Determine the [x, y] coordinate at the center of the cell enclosing the given text.  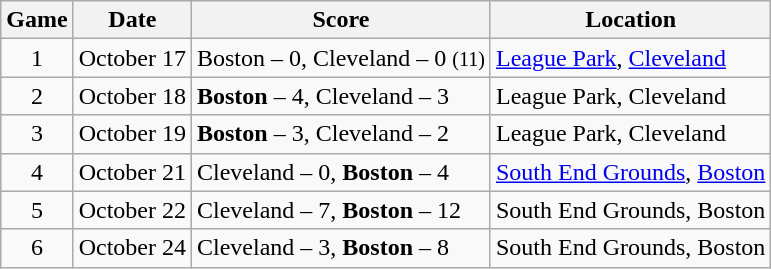
Cleveland – 3, Boston – 8 [340, 248]
4 [37, 172]
October 22 [132, 210]
October 18 [132, 96]
Score [340, 20]
2 [37, 96]
October 19 [132, 134]
Date [132, 20]
Location [630, 20]
October 24 [132, 248]
1 [37, 58]
October 21 [132, 172]
3 [37, 134]
Game [37, 20]
6 [37, 248]
Boston – 4, Cleveland – 3 [340, 96]
October 17 [132, 58]
Boston – 0, Cleveland – 0 (11) [340, 58]
5 [37, 210]
Boston – 3, Cleveland – 2 [340, 134]
Cleveland – 7, Boston – 12 [340, 210]
Cleveland – 0, Boston – 4 [340, 172]
